Locate the cell with the specified text and output its (X, Y) center coordinate. 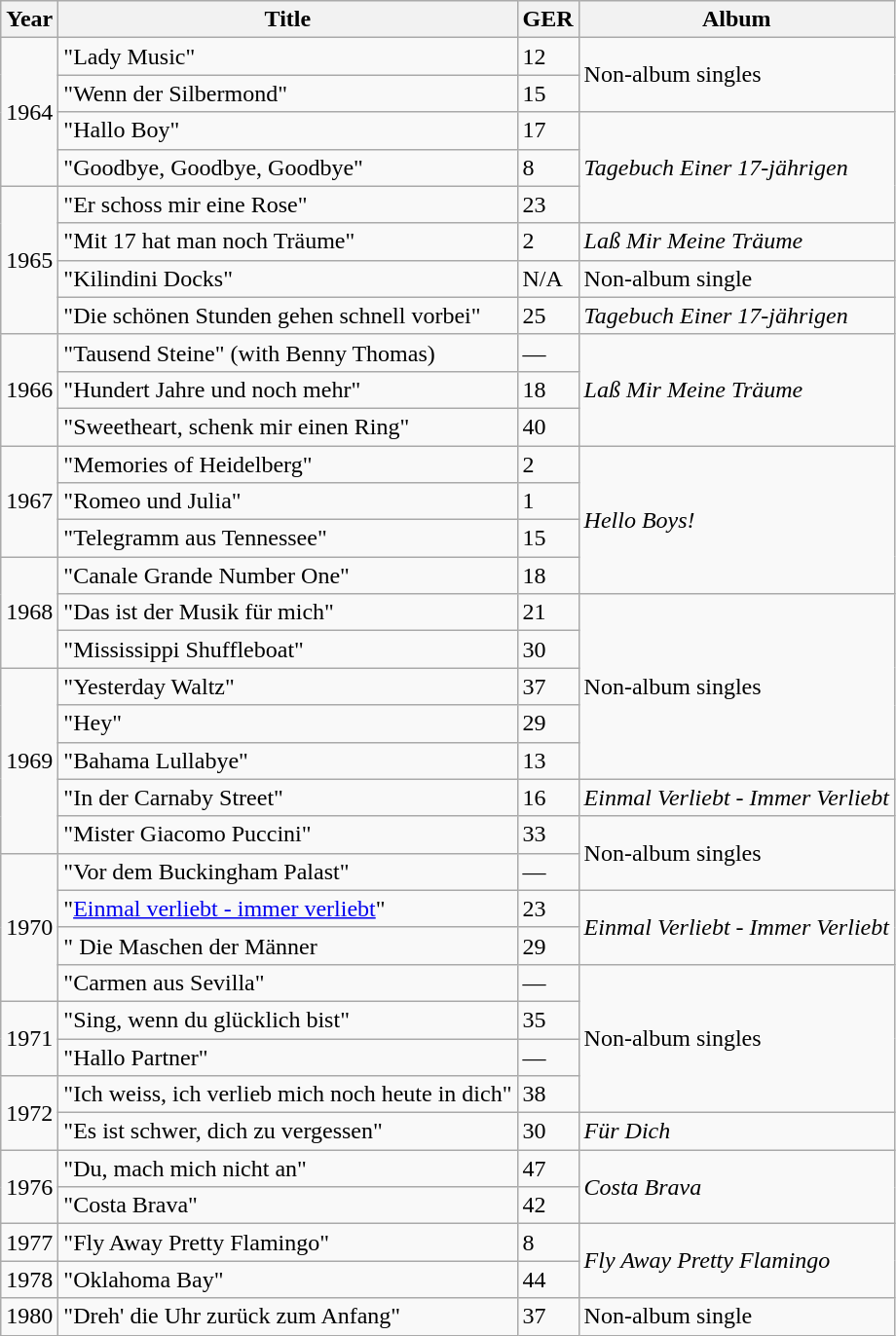
"Mit 17 hat man noch Träume" (288, 241)
" Die Maschen der Männer (288, 946)
"Memories of Heidelberg" (288, 464)
"Tausend Steine" (with Benny Thomas) (288, 353)
1972 (29, 1113)
40 (547, 427)
Costa Brava (736, 1187)
"Telegramm aus Tennessee" (288, 538)
35 (547, 1020)
"Mister Giacomo Puccini" (288, 835)
1968 (29, 612)
"Lady Music" (288, 56)
"Fly Away Pretty Flamingo" (288, 1243)
"Romeo und Julia" (288, 501)
"Yesterday Waltz" (288, 687)
44 (547, 1280)
"Hey" (288, 724)
"Die schönen Stunden gehen schnell vorbei" (288, 315)
"Hallo Boy" (288, 130)
Hello Boys! (736, 520)
"Sweetheart, schenk mir einen Ring" (288, 427)
Album (736, 19)
Fly Away Pretty Flamingo (736, 1261)
21 (547, 612)
"Sing, wenn du glücklich bist" (288, 1020)
"Hundert Jahre und noch mehr" (288, 390)
"Bahama Lullabye" (288, 761)
38 (547, 1095)
47 (547, 1169)
1970 (29, 927)
1964 (29, 112)
"Costa Brava" (288, 1206)
"Das ist der Musik für mich" (288, 612)
25 (547, 315)
1971 (29, 1038)
Year (29, 19)
"Wenn der Silbermond" (288, 93)
12 (547, 56)
"In der Carnaby Street" (288, 798)
"Hallo Partner" (288, 1057)
42 (547, 1206)
"Mississippi Shuffleboat" (288, 649)
"Canale Grande Number One" (288, 575)
"Einmal verliebt - immer verliebt" (288, 909)
"Vor dem Buckingham Palast" (288, 872)
33 (547, 835)
"Er schoss mir eine Rose" (288, 204)
1 (547, 501)
1967 (29, 501)
"Du, mach mich nicht an" (288, 1169)
"Dreh' die Uhr zurück zum Anfang" (288, 1317)
1978 (29, 1280)
Für Dich (736, 1132)
"Goodbye, Goodbye, Goodbye" (288, 167)
"Oklahoma Bay" (288, 1280)
1977 (29, 1243)
Title (288, 19)
"Carmen aus Sevilla" (288, 983)
16 (547, 798)
13 (547, 761)
"Es ist schwer, dich zu vergessen" (288, 1132)
GER (547, 19)
"Ich weiss, ich verlieb mich noch heute in dich" (288, 1095)
N/A (547, 278)
1976 (29, 1187)
"Kilindini Docks" (288, 278)
1965 (29, 260)
17 (547, 130)
1980 (29, 1317)
1969 (29, 761)
1966 (29, 390)
